Identify which cell holds the provided text, then report its (x, y) central coordinate. 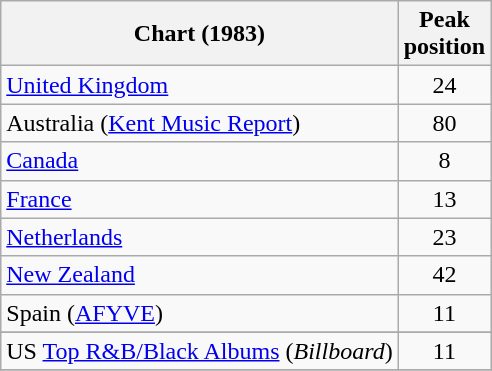
42 (444, 275)
Australia (Kent Music Report) (200, 123)
8 (444, 161)
New Zealand (200, 275)
US Top R&B/Black Albums (Billboard) (200, 351)
Spain (AFYVE) (200, 313)
13 (444, 199)
24 (444, 85)
United Kingdom (200, 85)
France (200, 199)
Chart (1983) (200, 34)
Netherlands (200, 237)
Peakposition (444, 34)
80 (444, 123)
Canada (200, 161)
23 (444, 237)
